Extract the [x, y] coordinate from the center of the cell holding the provided text.  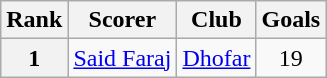
Said Faraj [122, 58]
Scorer [122, 20]
Goals [291, 20]
Dhofar [216, 58]
1 [34, 58]
19 [291, 58]
Rank [34, 20]
Club [216, 20]
